Search for the cell housing the specified text and yield its [x, y] center coordinate. 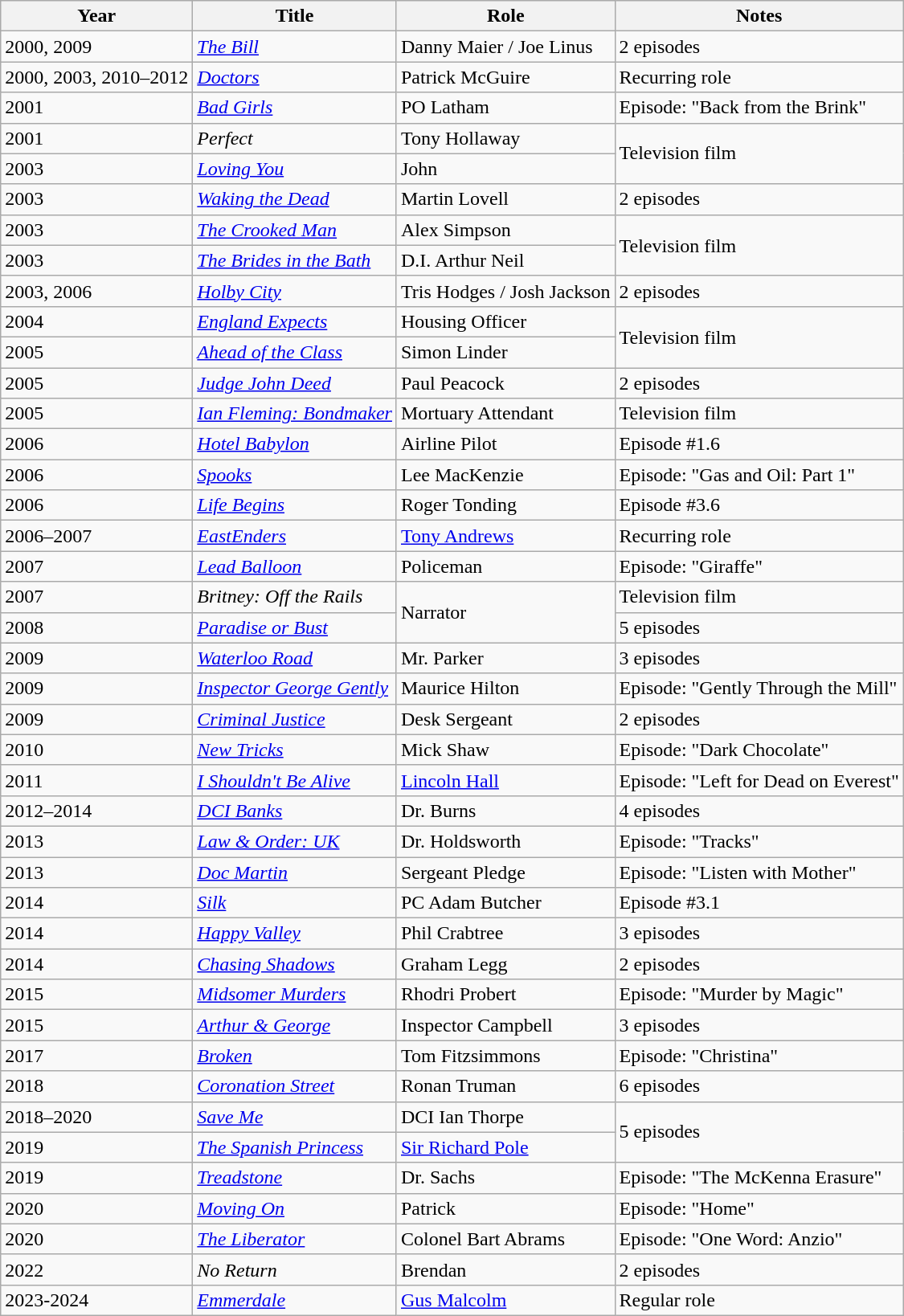
Patrick [505, 1208]
2011 [96, 780]
Paradise or Bust [295, 627]
Episode: "Listen with Mother" [759, 872]
Lead Balloon [295, 566]
Treadstone [295, 1178]
Britney: Off the Rails [295, 597]
Policeman [505, 566]
Ronan Truman [505, 1086]
Rhodri Probert [505, 995]
2017 [96, 1056]
Mick Shaw [505, 750]
DCI Ian Thorpe [505, 1117]
Episode: "Back from the Brink" [759, 108]
The Spanish Princess [295, 1147]
Episode: "One Word: Anzio" [759, 1239]
D.I. Arthur Neil [505, 260]
Episode: "Gas and Oil: Part 1" [759, 475]
Colonel Bart Abrams [505, 1239]
Moving On [295, 1208]
Emmerdale [295, 1300]
Dr. Sachs [505, 1178]
Life Begins [295, 505]
Save Me [295, 1117]
Waking the Dead [295, 199]
Airline Pilot [505, 444]
Lincoln Hall [505, 780]
PC Adam Butcher [505, 903]
Tris Hodges / Josh Jackson [505, 291]
Dr. Holdsworth [505, 841]
Loving You [295, 169]
Alex Simpson [505, 230]
Tony Andrews [505, 536]
Episode: "Christina" [759, 1056]
Dr. Burns [505, 811]
Episode: "Left for Dead on Everest" [759, 780]
Sergeant Pledge [505, 872]
Roger Tonding [505, 505]
Mortuary Attendant [505, 414]
Episode: "Home" [759, 1208]
Lee MacKenzie [505, 475]
2022 [96, 1269]
Doc Martin [295, 872]
Episode: "Giraffe" [759, 566]
Brendan [505, 1269]
Episode: "Gently Through the Mill" [759, 689]
Year [96, 16]
Inspector George Gently [295, 689]
Midsomer Murders [295, 995]
Martin Lovell [505, 199]
Gus Malcolm [505, 1300]
PO Latham [505, 108]
Episode: "Tracks" [759, 841]
Law & Order: UK [295, 841]
England Expects [295, 321]
The Crooked Man [295, 230]
Narrator [505, 612]
Phil Crabtree [505, 934]
Simon Linder [505, 352]
Waterloo Road [295, 658]
Ian Fleming: Bondmaker [295, 414]
Sir Richard Pole [505, 1147]
Silk [295, 903]
Chasing Shadows [295, 964]
Episode #3.6 [759, 505]
Desk Sergeant [505, 719]
2006–2007 [96, 536]
Tom Fitzsimmons [505, 1056]
Graham Legg [505, 964]
The Bill [295, 47]
The Liberator [295, 1239]
2003, 2006 [96, 291]
Coronation Street [295, 1086]
Happy Valley [295, 934]
6 episodes [759, 1086]
Patrick McGuire [505, 77]
Ahead of the Class [295, 352]
Broken [295, 1056]
2018–2020 [96, 1117]
I Shouldn't Be Alive [295, 780]
2012–2014 [96, 811]
2000, 2003, 2010–2012 [96, 77]
Judge John Deed [295, 383]
John [505, 169]
Criminal Justice [295, 719]
2008 [96, 627]
DCI Banks [295, 811]
Episode #3.1 [759, 903]
Maurice Hilton [505, 689]
Bad Girls [295, 108]
Doctors [295, 77]
2023-2024 [96, 1300]
Danny Maier / Joe Linus [505, 47]
Title [295, 16]
Holby City [295, 291]
The Brides in the Bath [295, 260]
Episode: "Murder by Magic" [759, 995]
Episode: "The McKenna Erasure" [759, 1178]
Role [505, 16]
2018 [96, 1086]
Notes [759, 16]
Tony Hollaway [505, 138]
Regular role [759, 1300]
Housing Officer [505, 321]
Spooks [295, 475]
Episode: "Dark Chocolate" [759, 750]
Paul Peacock [505, 383]
2010 [96, 750]
Arthur & George [295, 1025]
Perfect [295, 138]
No Return [295, 1269]
Episode #1.6 [759, 444]
EastEnders [295, 536]
Hotel Babylon [295, 444]
Mr. Parker [505, 658]
New Tricks [295, 750]
Inspector Campbell [505, 1025]
4 episodes [759, 811]
2004 [96, 321]
2000, 2009 [96, 47]
